Return the (X, Y) coordinate for the center point of the cell that contains the specified text.  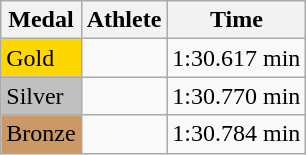
Medal (41, 20)
Time (236, 20)
1:30.770 min (236, 96)
Athlete (124, 20)
1:30.784 min (236, 134)
1:30.617 min (236, 58)
Gold (41, 58)
Silver (41, 96)
Bronze (41, 134)
